Provide the [X, Y] coordinate of the cell's center where the given text is located.  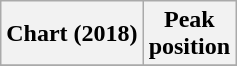
Chart (2018) [72, 34]
Peakposition [189, 34]
